Scan for the cell matching the given text and deliver its (X, Y) coordinate at center. 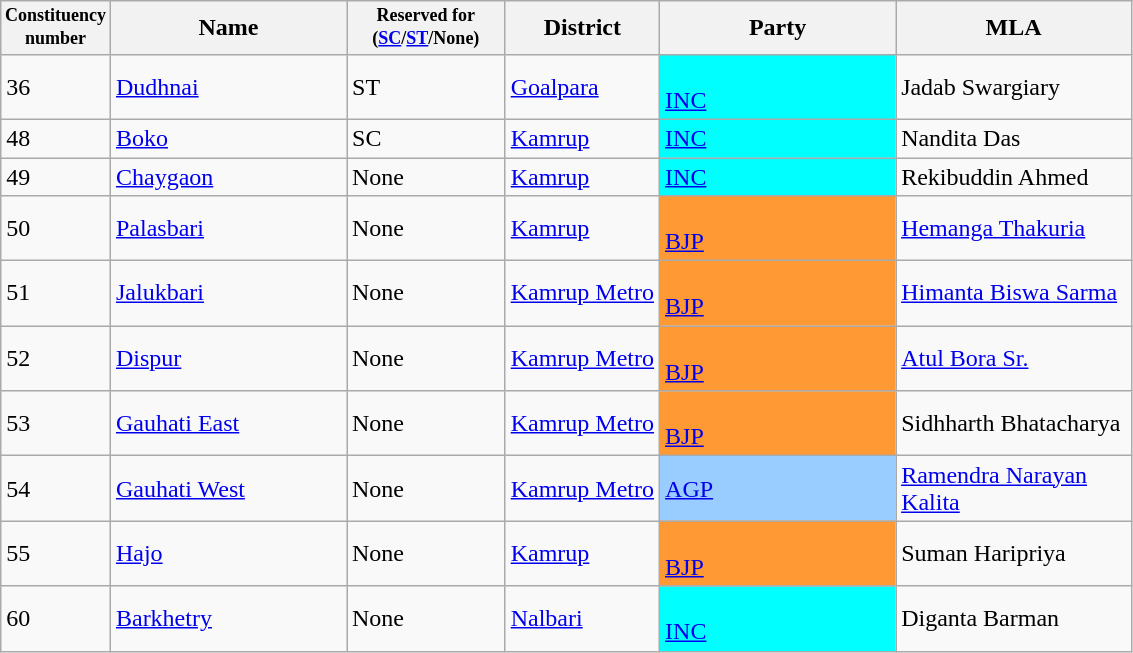
MLA (1014, 28)
Palasbari (228, 228)
Jalukbari (228, 294)
Party (778, 28)
Reserved for (SC/ST/None) (426, 28)
Chaygaon (228, 177)
Rekibuddin Ahmed (1014, 177)
Gauhati East (228, 424)
Nandita Das (1014, 138)
Sidhharth Bhatacharya (1014, 424)
Jadab Swargiary (1014, 86)
Nalbari (582, 618)
48 (56, 138)
53 (56, 424)
Dispur (228, 358)
SC (426, 138)
60 (56, 618)
Barkhetry (228, 618)
Goalpara (582, 86)
Atul Bora Sr. (1014, 358)
Name (228, 28)
ST (426, 86)
Diganta Barman (1014, 618)
Gauhati West (228, 488)
Dudhnai (228, 86)
55 (56, 554)
49 (56, 177)
50 (56, 228)
Hemanga Thakuria (1014, 228)
AGP (778, 488)
Boko (228, 138)
36 (56, 86)
Hajo (228, 554)
Ramendra Narayan Kalita (1014, 488)
Constituency number (56, 28)
54 (56, 488)
District (582, 28)
Himanta Biswa Sarma (1014, 294)
52 (56, 358)
Suman Haripriya (1014, 554)
51 (56, 294)
